Capture the cell that displays the provided text and extract its [X, Y] central coordinate. 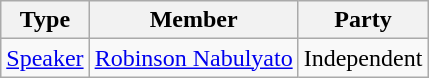
Robinson Nabulyato [194, 58]
Independent [363, 58]
Member [194, 20]
Speaker [45, 58]
Type [45, 20]
Party [363, 20]
